Identify which cell holds the provided text, then report its (X, Y) central coordinate. 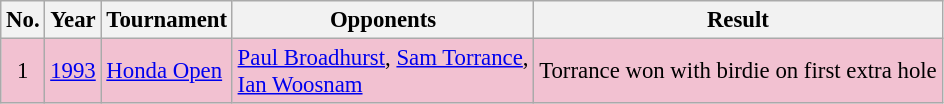
1993 (73, 72)
Opponents (383, 20)
Year (73, 20)
Torrance won with birdie on first extra hole (738, 72)
Tournament (166, 20)
1 (23, 72)
Honda Open (166, 72)
Result (738, 20)
No. (23, 20)
Paul Broadhurst, Sam Torrance, Ian Woosnam (383, 72)
